Return [x, y] of the center of cell containing provided text 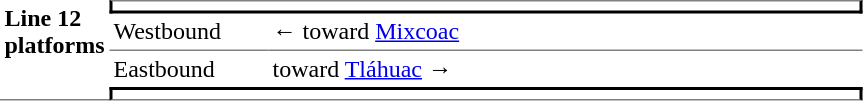
Eastbound [188, 69]
Line 12 platforms [54, 50]
toward Tláhuac → [565, 69]
Westbound [188, 33]
← toward Mixcoac [565, 33]
